Extract the (x, y) coordinate from the center of the cell holding the provided text.  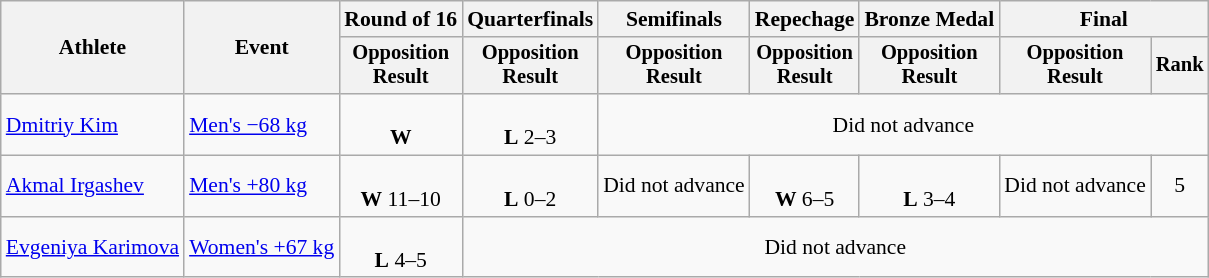
L 2–3 (530, 124)
5 (1180, 186)
Men's +80 kg (262, 186)
Quarterfinals (530, 19)
Akmal Irgashev (92, 186)
Bronze Medal (929, 19)
W 11–10 (400, 186)
Women's +67 kg (262, 248)
Men's −68 kg (262, 124)
L 0–2 (530, 186)
Final (1104, 19)
L 4–5 (400, 248)
Repechage (805, 19)
L 3–4 (929, 186)
Semifinals (674, 19)
Rank (1180, 66)
W (400, 124)
Athlete (92, 48)
Evgeniya Karimova (92, 248)
Round of 16 (400, 19)
W 6–5 (805, 186)
Event (262, 48)
Dmitriy Kim (92, 124)
